Return [X, Y] of the center of cell containing provided text 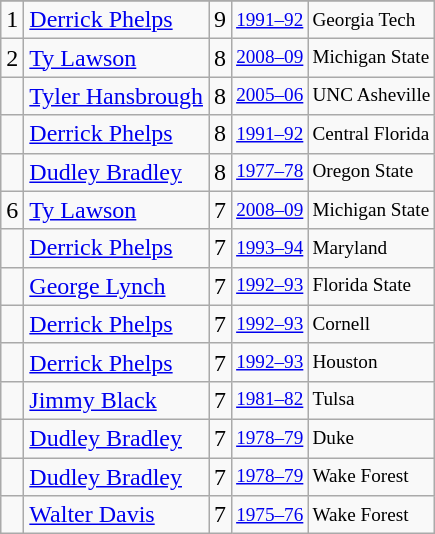
1993–94 [270, 248]
6 [12, 210]
2 [12, 58]
Jimmy Black [116, 400]
Houston [372, 362]
Walter Davis [116, 515]
UNC Asheville [372, 96]
Oregon State [372, 172]
2005–06 [270, 96]
Georgia Tech [372, 20]
1981–82 [270, 400]
1 [12, 20]
Cornell [372, 324]
9 [220, 20]
1977–78 [270, 172]
Central Florida [372, 134]
Tyler Hansbrough [116, 96]
Maryland [372, 248]
George Lynch [116, 286]
Tulsa [372, 400]
Duke [372, 438]
Florida State [372, 286]
1975–76 [270, 515]
